Return the (X, Y) coordinate for the center point of the cell that contains the specified text.  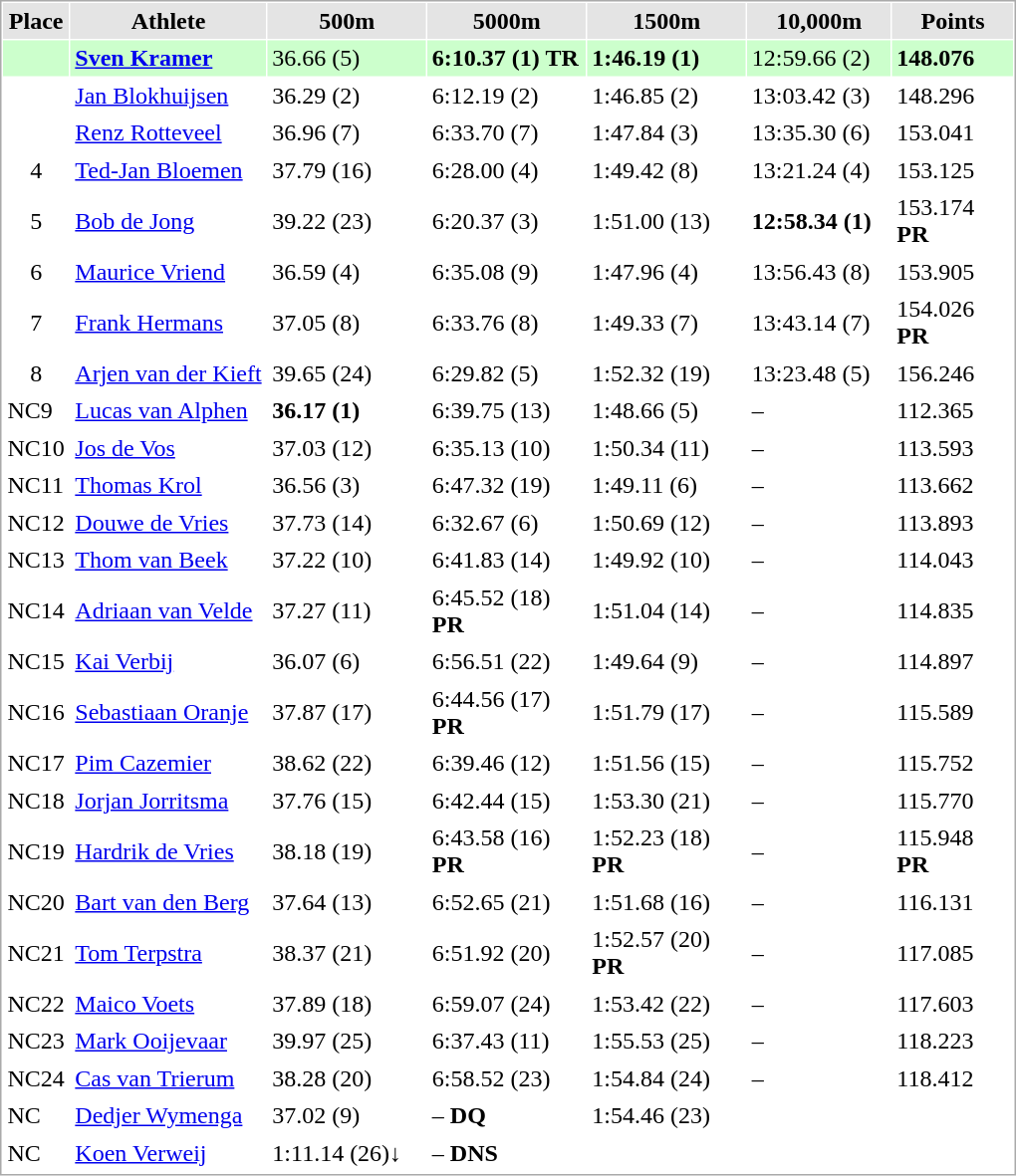
Pim Cazemier (168, 763)
Sven Kramer (168, 58)
1:51.00 (13) (667, 221)
Kai Verbij (168, 661)
7 (36, 323)
37.76 (15) (347, 801)
1:50.69 (12) (667, 523)
Jorjan Jorritsma (168, 801)
5000m (506, 21)
6:41.83 (14) (506, 560)
Bob de Jong (168, 221)
NC9 (36, 410)
NC12 (36, 523)
NC19 (36, 852)
Adriaan van Velde (168, 611)
Dedjer Wymenga (168, 1115)
36.07 (6) (347, 661)
39.97 (25) (347, 1042)
6:51.92 (20) (506, 954)
6:47.32 (19) (506, 486)
6:56.51 (22) (506, 661)
37.87 (17) (347, 713)
6:45.52 (18) PR (506, 611)
6:20.37 (3) (506, 221)
115.589 (953, 713)
Hardrik de Vries (168, 852)
148.296 (953, 96)
6:52.65 (21) (506, 902)
38.28 (20) (347, 1078)
NC20 (36, 902)
Bart van den Berg (168, 902)
NC18 (36, 801)
1:46.19 (1) (667, 58)
1:11.14 (26)↓ (347, 1153)
153.905 (953, 272)
– DNS (506, 1153)
1:53.42 (22) (667, 1004)
6:58.52 (23) (506, 1078)
36.59 (4) (347, 272)
113.593 (953, 448)
Sebastiaan Oranje (168, 713)
36.66 (5) (347, 58)
1:49.42 (8) (667, 170)
12:59.66 (2) (819, 58)
1:52.32 (19) (667, 373)
1:49.11 (6) (667, 486)
1:50.34 (11) (667, 448)
13:23.48 (5) (819, 373)
1:47.96 (4) (667, 272)
114.043 (953, 560)
Arjen van der Kieft (168, 373)
10,000m (819, 21)
1:51.68 (16) (667, 902)
115.948 PR (953, 852)
153.174 PR (953, 221)
153.125 (953, 170)
37.79 (16) (347, 170)
38.37 (21) (347, 954)
Frank Hermans (168, 323)
NC24 (36, 1078)
8 (36, 373)
1:54.84 (24) (667, 1078)
1:51.04 (14) (667, 611)
Renz Rotteveel (168, 133)
13:03.42 (3) (819, 96)
6 (36, 272)
37.64 (13) (347, 902)
1:55.53 (25) (667, 1042)
NC23 (36, 1042)
36.96 (7) (347, 133)
13:43.14 (7) (819, 323)
Mark Ooijevaar (168, 1042)
116.131 (953, 902)
1:54.46 (23) (667, 1115)
Thom van Beek (168, 560)
1:52.57 (20) PR (667, 954)
1:46.85 (2) (667, 96)
1:47.84 (3) (667, 133)
6:42.44 (15) (506, 801)
Koen Verweij (168, 1153)
6:39.75 (13) (506, 410)
4 (36, 170)
1:49.92 (10) (667, 560)
113.893 (953, 523)
153.041 (953, 133)
Tom Terpstra (168, 954)
6:10.37 (1) TR (506, 58)
36.29 (2) (347, 96)
37.02 (9) (347, 1115)
NC11 (36, 486)
6:29.82 (5) (506, 373)
114.897 (953, 661)
Jos de Vos (168, 448)
NC15 (36, 661)
39.65 (24) (347, 373)
NC16 (36, 713)
118.412 (953, 1078)
117.603 (953, 1004)
37.89 (18) (347, 1004)
13:21.24 (4) (819, 170)
1:52.23 (18) PR (667, 852)
1:51.56 (15) (667, 763)
1:53.30 (21) (667, 801)
112.365 (953, 410)
6:33.70 (7) (506, 133)
5 (36, 221)
NC14 (36, 611)
13:56.43 (8) (819, 272)
13:35.30 (6) (819, 133)
500m (347, 21)
36.56 (3) (347, 486)
Ted-Jan Bloemen (168, 170)
NC17 (36, 763)
Lucas van Alphen (168, 410)
6:12.19 (2) (506, 96)
154.026 PR (953, 323)
6:43.58 (16) PR (506, 852)
6:37.43 (11) (506, 1042)
1:51.79 (17) (667, 713)
6:59.07 (24) (506, 1004)
36.17 (1) (347, 410)
156.246 (953, 373)
37.22 (10) (347, 560)
39.22 (23) (347, 221)
– DQ (506, 1115)
1:49.33 (7) (667, 323)
1:49.64 (9) (667, 661)
12:58.34 (1) (819, 221)
115.770 (953, 801)
NC22 (36, 1004)
6:35.08 (9) (506, 272)
NC10 (36, 448)
6:33.76 (8) (506, 323)
118.223 (953, 1042)
1:48.66 (5) (667, 410)
NC13 (36, 560)
38.18 (19) (347, 852)
6:39.46 (12) (506, 763)
113.662 (953, 486)
Jan Blokhuijsen (168, 96)
6:44.56 (17) PR (506, 713)
Athlete (168, 21)
Points (953, 21)
6:35.13 (10) (506, 448)
115.752 (953, 763)
Cas van Trierum (168, 1078)
6:28.00 (4) (506, 170)
38.62 (22) (347, 763)
37.27 (11) (347, 611)
117.085 (953, 954)
114.835 (953, 611)
Thomas Krol (168, 486)
6:32.67 (6) (506, 523)
Place (36, 21)
Douwe de Vries (168, 523)
148.076 (953, 58)
37.03 (12) (347, 448)
37.73 (14) (347, 523)
Maurice Vriend (168, 272)
37.05 (8) (347, 323)
NC21 (36, 954)
Maico Voets (168, 1004)
1500m (667, 21)
